Pinpoint the cell where the given text exists, returning its [X, Y] midpoint coordinate. 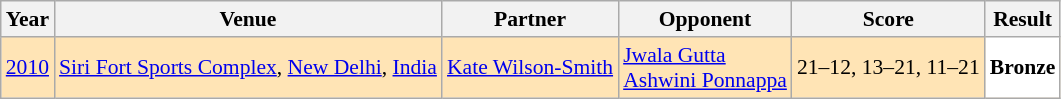
21–12, 13–21, 11–21 [888, 68]
Opponent [705, 19]
Jwala Gutta Ashwini Ponnappa [705, 68]
Venue [248, 19]
Year [28, 19]
Bronze [1023, 68]
Partner [530, 19]
Score [888, 19]
2010 [28, 68]
Result [1023, 19]
Kate Wilson-Smith [530, 68]
Siri Fort Sports Complex, New Delhi, India [248, 68]
